Search for the cell housing the specified text and yield its (X, Y) center coordinate. 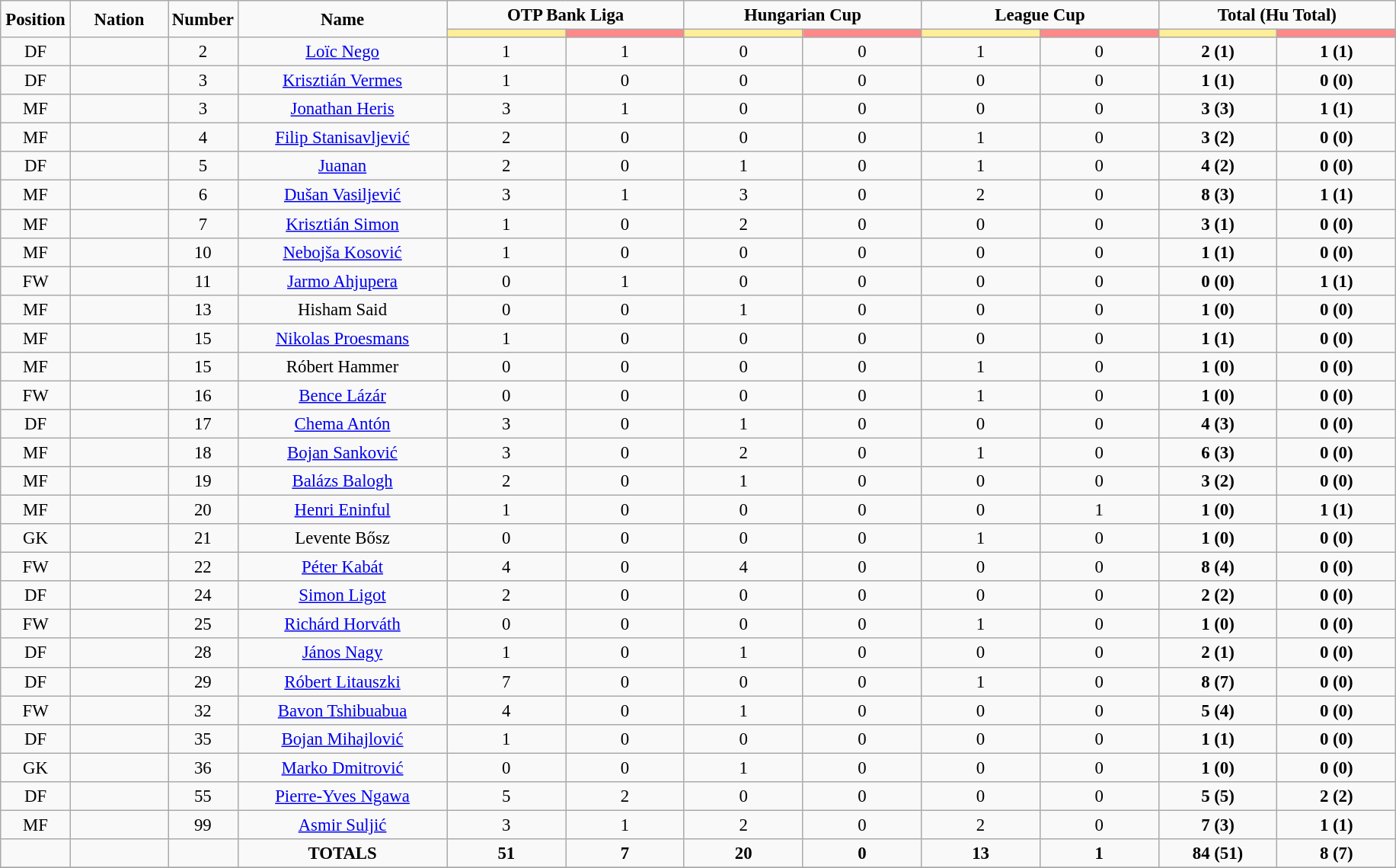
Nebojša Kosović (343, 252)
Bence Lázár (343, 395)
Péter Kabát (343, 567)
Chema Antón (343, 424)
Jonathan Heris (343, 109)
24 (203, 595)
22 (203, 567)
4 (3) (1218, 424)
Richárd Horváth (343, 624)
11 (203, 281)
Krisztián Vermes (343, 81)
Name (343, 19)
5 (4) (1218, 710)
25 (203, 624)
Nikolas Proesmans (343, 338)
Nation (119, 19)
3 (1) (1218, 224)
29 (203, 681)
16 (203, 395)
4 (2) (1218, 167)
5 (5) (1218, 796)
Bojan Mihajlović (343, 739)
Hisham Said (343, 309)
Number (203, 19)
Marko Dmitrović (343, 767)
Loïc Nego (343, 52)
Levente Bősz (343, 538)
Dušan Vasiljević (343, 195)
6 (3) (1218, 452)
Krisztián Simon (343, 224)
Henri Eninful (343, 510)
8 (3) (1218, 195)
55 (203, 796)
Balázs Balogh (343, 481)
Róbert Hammer (343, 367)
51 (506, 854)
36 (203, 767)
18 (203, 452)
21 (203, 538)
OTP Bank Liga (565, 15)
TOTALS (343, 854)
35 (203, 739)
Filip Stanisavljević (343, 138)
Bojan Sanković (343, 452)
99 (203, 825)
Total (Hu Total) (1277, 15)
28 (203, 653)
Asmir Suljić (343, 825)
8 (4) (1218, 567)
10 (203, 252)
6 (203, 195)
Pierre-Yves Ngawa (343, 796)
19 (203, 481)
84 (51) (1218, 854)
János Nagy (343, 653)
Bavon Tshibuabua (343, 710)
Simon Ligot (343, 595)
7 (3) (1218, 825)
32 (203, 710)
Position (36, 19)
Róbert Litauszki (343, 681)
League Cup (1040, 15)
3 (3) (1218, 109)
Juanan (343, 167)
Jarmo Ahjupera (343, 281)
17 (203, 424)
Hungarian Cup (803, 15)
